Search for the cell housing the specified text and yield its [x, y] center coordinate. 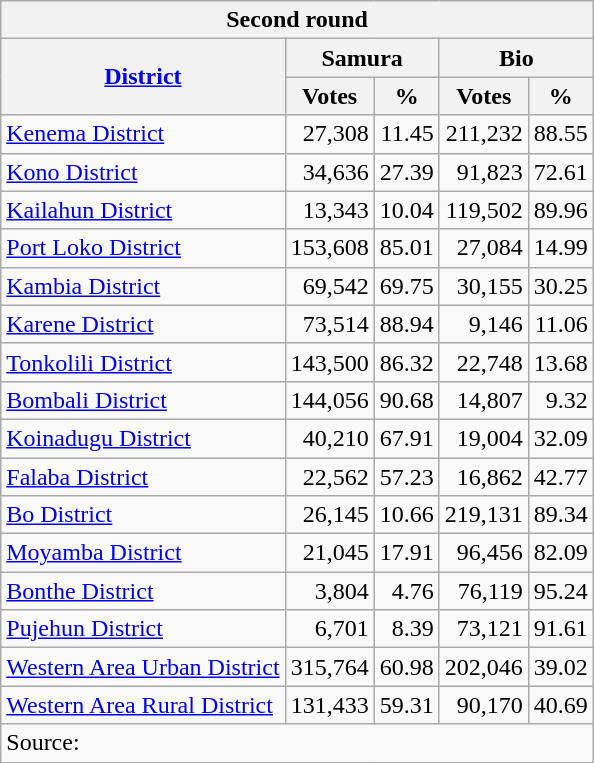
144,056 [330, 400]
6,701 [330, 629]
69.75 [406, 286]
91,823 [484, 172]
4.76 [406, 591]
73,121 [484, 629]
42.77 [560, 477]
72.61 [560, 172]
90,170 [484, 705]
Bo District [143, 515]
40.69 [560, 705]
8.39 [406, 629]
Karene District [143, 324]
Koinadugu District [143, 438]
Falaba District [143, 477]
27.39 [406, 172]
21,045 [330, 553]
90.68 [406, 400]
27,084 [484, 248]
315,764 [330, 667]
Pujehun District [143, 629]
91.61 [560, 629]
131,433 [330, 705]
Kailahun District [143, 210]
Kambia District [143, 286]
30,155 [484, 286]
202,046 [484, 667]
211,232 [484, 134]
Second round [298, 20]
96,456 [484, 553]
Source: [298, 743]
Tonkolili District [143, 362]
119,502 [484, 210]
143,500 [330, 362]
13,343 [330, 210]
95.24 [560, 591]
11.06 [560, 324]
Bombali District [143, 400]
10.66 [406, 515]
34,636 [330, 172]
60.98 [406, 667]
19,004 [484, 438]
11.45 [406, 134]
Western Area Rural District [143, 705]
67.91 [406, 438]
Moyamba District [143, 553]
30.25 [560, 286]
13.68 [560, 362]
10.04 [406, 210]
219,131 [484, 515]
22,562 [330, 477]
Bio [516, 58]
3,804 [330, 591]
22,748 [484, 362]
Western Area Urban District [143, 667]
73,514 [330, 324]
57.23 [406, 477]
153,608 [330, 248]
86.32 [406, 362]
59.31 [406, 705]
82.09 [560, 553]
14.99 [560, 248]
76,119 [484, 591]
26,145 [330, 515]
69,542 [330, 286]
40,210 [330, 438]
85.01 [406, 248]
9.32 [560, 400]
Bonthe District [143, 591]
District [143, 77]
16,862 [484, 477]
Kono District [143, 172]
32.09 [560, 438]
39.02 [560, 667]
14,807 [484, 400]
88.94 [406, 324]
88.55 [560, 134]
89.96 [560, 210]
9,146 [484, 324]
27,308 [330, 134]
Port Loko District [143, 248]
17.91 [406, 553]
89.34 [560, 515]
Kenema District [143, 134]
Samura [362, 58]
